Scan for the cell matching the given text and deliver its (x, y) coordinate at center. 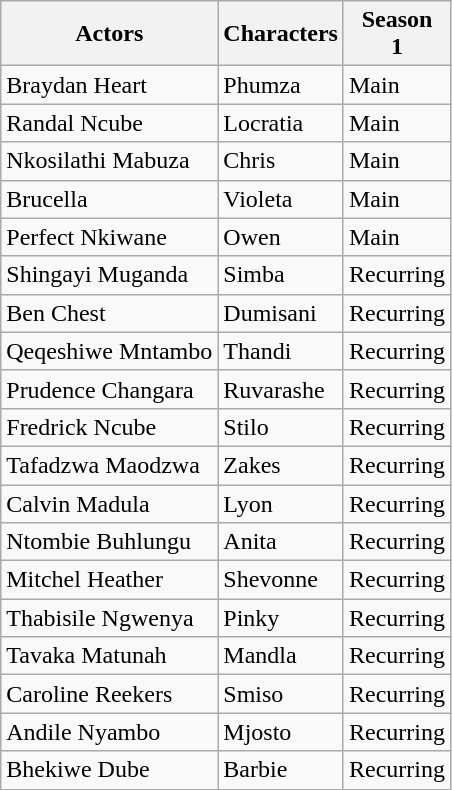
Thabisile Ngwenya (110, 618)
Dumisani (281, 313)
Chris (281, 161)
Shingayi Muganda (110, 275)
Caroline Reekers (110, 694)
Owen (281, 237)
Nkosilathi Mabuza (110, 161)
Pinky (281, 618)
Braydan Heart (110, 85)
Season1 (396, 34)
Ntombie Buhlungu (110, 542)
Anita (281, 542)
Lyon (281, 503)
Calvin Madula (110, 503)
Violeta (281, 199)
Randal Ncube (110, 123)
Qeqeshiwe Mntambo (110, 351)
Perfect Nkiwane (110, 237)
Smiso (281, 694)
Andile Nyambo (110, 732)
Brucella (110, 199)
Prudence Changara (110, 389)
Actors (110, 34)
Ruvarashe (281, 389)
Tafadzwa Maodzwa (110, 465)
Ben Chest (110, 313)
Zakes (281, 465)
Mjosto (281, 732)
Characters (281, 34)
Fredrick Ncube (110, 427)
Bhekiwe Dube (110, 770)
Barbie (281, 770)
Phumza (281, 85)
Simba (281, 275)
Shevonne (281, 580)
Mitchel Heather (110, 580)
Mandla (281, 656)
Tavaka Matunah (110, 656)
Locratia (281, 123)
Thandi (281, 351)
Stilo (281, 427)
